Return the [x, y] coordinate for the center point of the cell that contains the specified text.  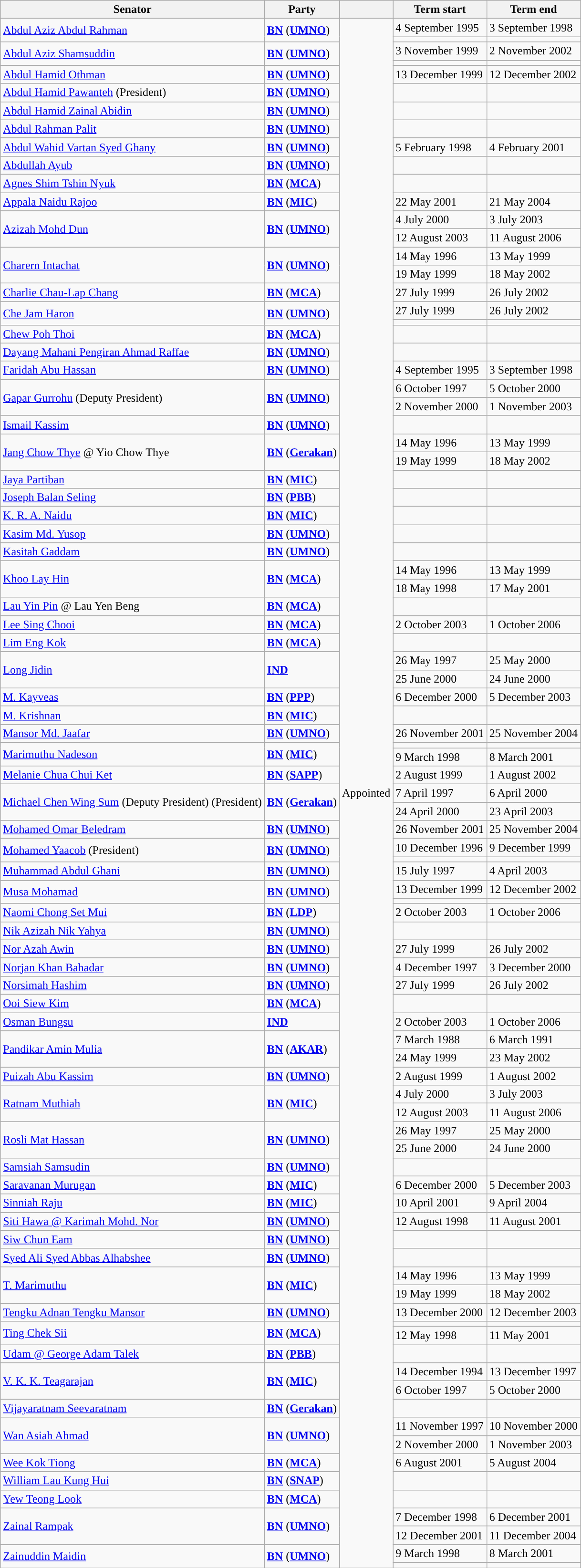
William Lau Kung Hui [133, 1481]
Syed Ali Syed Abbas Alhabshee [133, 1257]
Abdul Rahman Palit [133, 129]
Ratnam Muthiah [133, 1103]
4 December 1997 [440, 967]
Appala Naidu Rajoo [133, 202]
9 April 2004 [533, 1203]
Pandikar Amin Mulia [133, 1049]
Charlie Chau-Lap Chang [133, 292]
Zainal Rampak [133, 1526]
Jang Chow Thye @ Yio Chow Thye [133, 452]
Siti Hawa @ Karimah Mohd. Nor [133, 1221]
Abdul Aziz Shamsuddin [133, 53]
Dayang Mahani Pengiran Ahmad Raffae [133, 352]
K. R. A. Naidu [133, 516]
7 March 1988 [440, 1040]
Saravanan Murugan [133, 1185]
12 December 2003 [533, 1312]
Ismail Kassim [133, 425]
Abdullah Ayub [133, 165]
17 May 2001 [533, 588]
Senator [133, 10]
4 February 2001 [533, 147]
Wee Kok Tiong [133, 1463]
Azizah Mohd Dun [133, 229]
Abdul Hamid Pawanteh (President) [133, 93]
2 November 2002 [533, 51]
BN (LDP) [301, 913]
Sinniah Raju [133, 1203]
Muhammad Abdul Ghani [133, 871]
12 May 1998 [440, 1336]
M. Krishnan [133, 715]
Yew Teong Look [133, 1499]
21 May 2004 [533, 202]
Samsiah Samsudin [133, 1167]
Lim Eng Kok [133, 643]
Abdul Wahid Vartan Syed Ghany [133, 147]
Nik Azizah Nik Yahya [133, 931]
11 November 1997 [440, 1426]
13 December 1997 [533, 1372]
Appointed [366, 793]
Jaya Partiban [133, 479]
Term end [533, 10]
Rosli Mat Hassan [133, 1140]
Nor Azah Awin [133, 949]
12 August 1998 [440, 1221]
Naomi Chong Set Mui [133, 913]
3 November 1999 [440, 51]
Lee Sing Chooi [133, 624]
Vijayaratnam Seevaratnam [133, 1408]
11 May 2001 [533, 1336]
10 April 2001 [440, 1203]
6 April 2000 [533, 793]
5 August 2004 [533, 1463]
14 December 1994 [440, 1372]
Marimuthu Nadeson [133, 754]
Faridah Abu Hassan [133, 370]
BN (AKAR) [301, 1049]
5 February 1998 [440, 147]
9 December 1999 [533, 848]
Agnes Shim Tshin Nyuk [133, 183]
22 May 2001 [440, 202]
6 December 2001 [533, 1517]
Kasitah Gaddam [133, 552]
Chew Poh Thoi [133, 334]
Zainuddin Maidin [133, 1556]
M. Kayveas [133, 697]
Mohamed Yaacob (President) [133, 850]
11 August 2001 [533, 1221]
23 April 2003 [533, 811]
Udam @ George Adam Talek [133, 1354]
12 December 2001 [440, 1535]
Che Jam Haron [133, 313]
Khoo Lay Hin [133, 579]
Michael Chen Wing Sum (Deputy President) (President) [133, 802]
BN (SNAP) [301, 1481]
Kasim Md. Yusop [133, 534]
7 December 1998 [440, 1517]
Norjan Khan Bahadar [133, 967]
Ooi Siew Kim [133, 1003]
11 December 2004 [533, 1535]
Joseph Balan Seling [133, 498]
Musa Mohamad [133, 892]
BN (SAPP) [301, 775]
6 March 1991 [533, 1040]
T. Marimuthu [133, 1285]
Puizah Abu Kassim [133, 1076]
Term start [440, 10]
15 July 1997 [440, 871]
Wan Asiah Ahmad [133, 1435]
V. K. K. Teagarajan [133, 1381]
24 May 1999 [440, 1058]
Melanie Chua Chui Ket [133, 775]
Mohamed Omar Beledram [133, 830]
Tengku Adnan Tengku Mansor [133, 1312]
Lau Yin Pin @ Lau Yen Beng [133, 606]
Siw Chun Eam [133, 1239]
18 May 1998 [440, 588]
Party [301, 10]
Abdul Hamid Othman [133, 74]
10 December 1996 [440, 848]
Ting Chek Sii [133, 1333]
10 November 2000 [533, 1426]
Long Jidin [133, 670]
Mansor Md. Jaafar [133, 733]
Charern Intachat [133, 265]
3 December 2000 [533, 967]
6 August 2001 [440, 1463]
Abdul Hamid Zainal Abidin [133, 111]
23 May 2002 [533, 1058]
Norsimah Hashim [133, 985]
4 April 2003 [533, 871]
Abdul Aziz Abdul Rahman [133, 31]
Gapar Gurrohu (Deputy President) [133, 397]
24 April 2000 [440, 811]
BN (PPP) [301, 697]
13 December 2000 [440, 1312]
7 April 1997 [440, 793]
Osman Bungsu [133, 1021]
